Detect which cell encompasses the target text, then output its [X, Y] center coordinate. 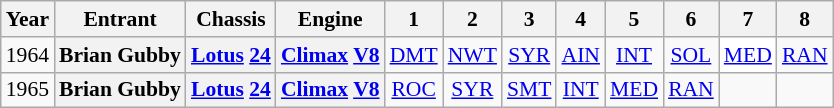
3 [530, 19]
NWT [472, 55]
SOL [691, 55]
7 [748, 19]
5 [634, 19]
6 [691, 19]
SMT [530, 90]
4 [580, 19]
Entrant [120, 19]
DMT [414, 55]
Year [28, 19]
Engine [330, 19]
ROC [414, 90]
1 [414, 19]
2 [472, 19]
1965 [28, 90]
1964 [28, 55]
Chassis [231, 19]
AIN [580, 55]
8 [805, 19]
